Pinpoint the cell where the given text exists, returning its (X, Y) midpoint coordinate. 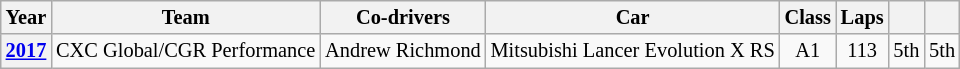
A1 (808, 51)
Andrew Richmond (402, 51)
Class (808, 17)
Laps (862, 17)
113 (862, 51)
Co-drivers (402, 17)
Car (633, 17)
2017 (26, 51)
Mitsubishi Lancer Evolution X RS (633, 51)
CXC Global/CGR Performance (186, 51)
Team (186, 17)
Year (26, 17)
